Extract the [X, Y] coordinate from the center of the cell holding the provided text.  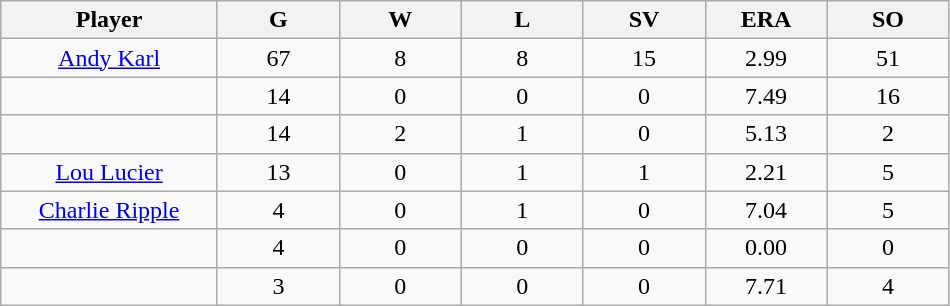
15 [644, 58]
Lou Lucier [110, 172]
13 [278, 172]
W [400, 20]
7.04 [766, 210]
Charlie Ripple [110, 210]
7.71 [766, 286]
0.00 [766, 248]
67 [278, 58]
3 [278, 286]
G [278, 20]
SV [644, 20]
Player [110, 20]
Andy Karl [110, 58]
2.21 [766, 172]
ERA [766, 20]
L [522, 20]
2.99 [766, 58]
16 [888, 96]
SO [888, 20]
5.13 [766, 134]
7.49 [766, 96]
51 [888, 58]
